Provide the [X, Y] coordinate of the cell's center where the given text is located.  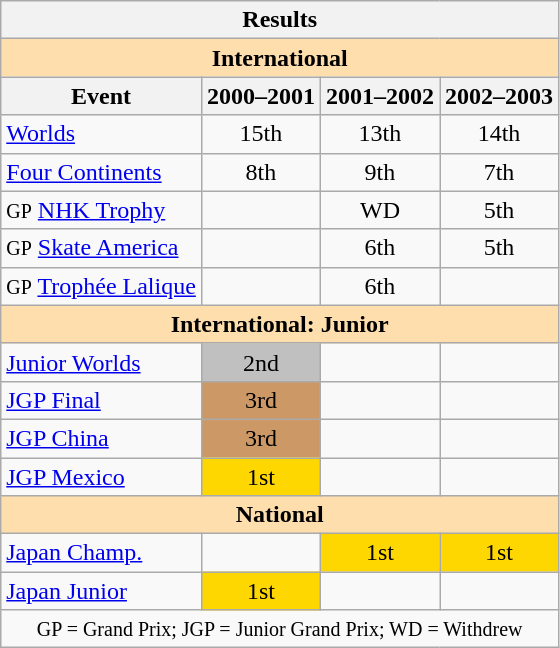
Four Continents [102, 172]
2002–2003 [500, 96]
Japan Junior [102, 591]
13th [380, 134]
Worlds [102, 134]
GP Skate America [102, 248]
WD [380, 210]
National [280, 515]
Junior Worlds [102, 362]
GP NHK Trophy [102, 210]
Event [102, 96]
2nd [260, 362]
JGP Final [102, 400]
GP Trophée Lalique [102, 286]
8th [260, 172]
JGP Mexico [102, 477]
International [280, 58]
15th [260, 134]
2000–2001 [260, 96]
9th [380, 172]
7th [500, 172]
International: Junior [280, 324]
14th [500, 134]
Results [280, 20]
GP = Grand Prix; JGP = Junior Grand Prix; WD = Withdrew [280, 629]
Japan Champ. [102, 553]
2001–2002 [380, 96]
JGP China [102, 438]
